Locate the cell with the specified text and output its (X, Y) center coordinate. 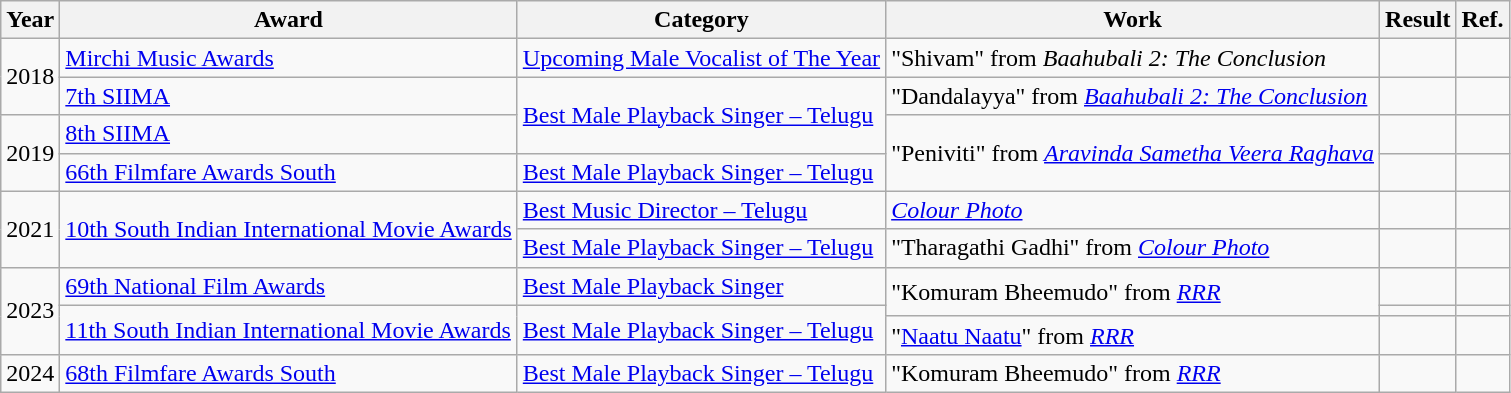
"Naatu Naatu" from RRR (1133, 335)
69th National Film Awards (288, 286)
Best Male Playback Singer (701, 286)
2021 (30, 229)
Mirchi Music Awards (288, 58)
66th Filmfare Awards South (288, 172)
2023 (30, 310)
"Tharagathi Gadhi" from Colour Photo (1133, 248)
"Shivam" from Baahubali 2: The Conclusion (1133, 58)
11th South Indian International Movie Awards (288, 330)
10th South Indian International Movie Awards (288, 229)
8th SIIMA (288, 134)
2019 (30, 153)
Best Music Director – Telugu (701, 210)
Upcoming Male Vocalist of The Year (701, 58)
7th SIIMA (288, 96)
Work (1133, 20)
Colour Photo (1133, 210)
Award (288, 20)
Result (1418, 20)
68th Filmfare Awards South (288, 373)
2024 (30, 373)
Year (30, 20)
"Dandalayya" from Baahubali 2: The Conclusion (1133, 96)
Ref. (1482, 20)
Category (701, 20)
2018 (30, 77)
"Peniviti" from Aravinda Sametha Veera Raghava (1133, 153)
